Detect which cell encompasses the target text, then output its [x, y] center coordinate. 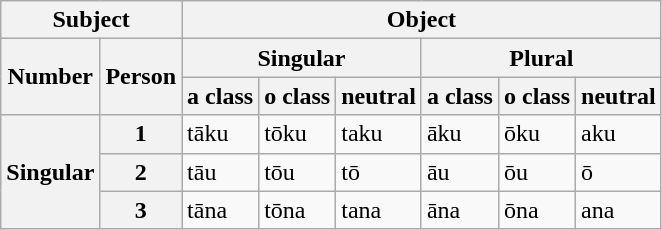
taku [379, 134]
Plural [541, 58]
3 [141, 210]
āku [460, 134]
aku [619, 134]
tō [379, 172]
ōna [536, 210]
Subject [92, 20]
ōu [536, 172]
Person [141, 77]
tāku [220, 134]
ō [619, 172]
āna [460, 210]
1 [141, 134]
ana [619, 210]
tōu [298, 172]
2 [141, 172]
tōku [298, 134]
āu [460, 172]
tōna [298, 210]
tāu [220, 172]
tāna [220, 210]
tana [379, 210]
ōku [536, 134]
Object [422, 20]
Number [50, 77]
